Locate the cell with the specified text and output its [X, Y] center coordinate. 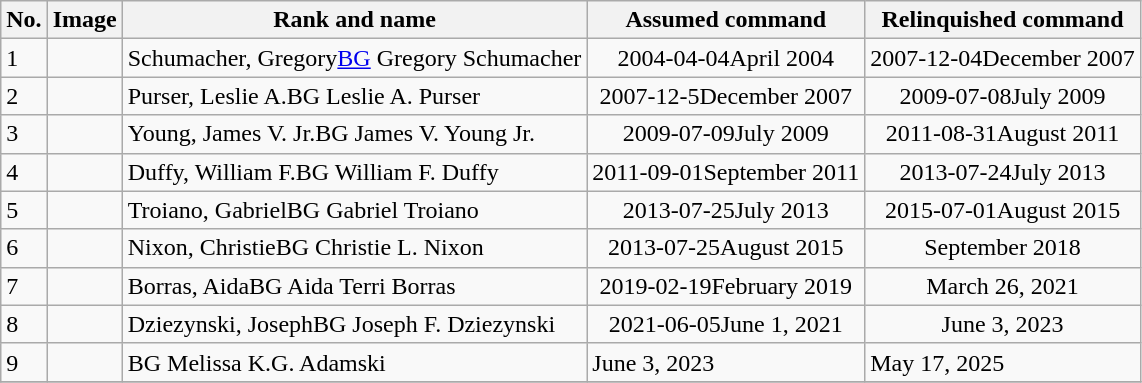
2007-12-5December 2007 [726, 96]
Borras, AidaBG Aida Terri Borras [354, 286]
2021-06-05June 1, 2021 [726, 324]
May 17, 2025 [1003, 362]
1 [24, 58]
Troiano, GabrielBG Gabriel Troiano [354, 210]
Relinquished command [1003, 20]
Young, James V. Jr.BG James V. Young Jr. [354, 134]
No. [24, 20]
March 26, 2021 [1003, 286]
2004-04-04April 2004 [726, 58]
Assumed command [726, 20]
6 [24, 248]
Rank and name [354, 20]
Image [84, 20]
9 [24, 362]
2011-09-01September 2011 [726, 172]
BG Melissa K.G. Adamski [354, 362]
2019-02-19February 2019 [726, 286]
3 [24, 134]
2013-07-24July 2013 [1003, 172]
September 2018 [1003, 248]
2013-07-25August 2015 [726, 248]
2013-07-25July 2013 [726, 210]
8 [24, 324]
Duffy, William F.BG William F. Duffy [354, 172]
2011-08-31August 2011 [1003, 134]
2007-12-04December 2007 [1003, 58]
4 [24, 172]
2009-07-09July 2009 [726, 134]
5 [24, 210]
2 [24, 96]
Nixon, ChristieBG Christie L. Nixon [354, 248]
Purser, Leslie A.BG Leslie A. Purser [354, 96]
7 [24, 286]
2015-07-01August 2015 [1003, 210]
2009-07-08July 2009 [1003, 96]
Schumacher, GregoryBG Gregory Schumacher [354, 58]
Dziezynski, JosephBG Joseph F. Dziezynski [354, 324]
